Identify which cell holds the provided text, then report its (x, y) central coordinate. 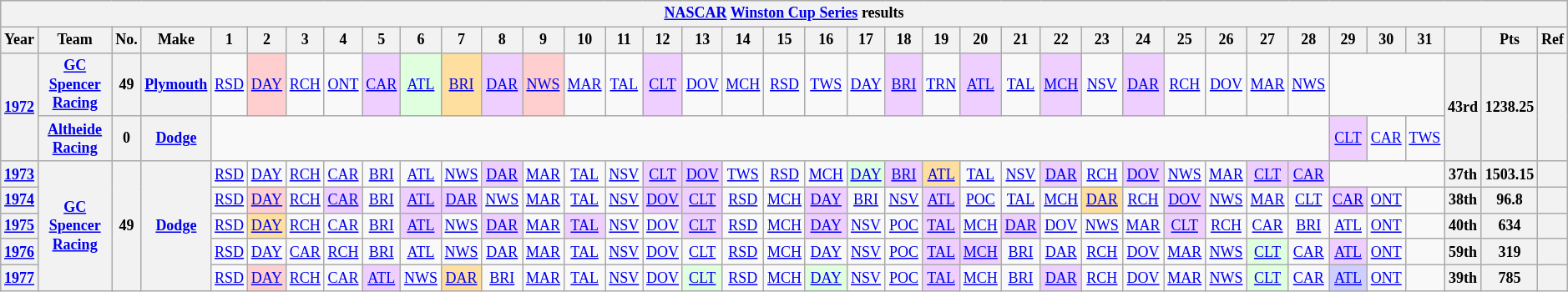
19 (942, 40)
Team (74, 40)
24 (1143, 40)
Make (176, 40)
27 (1267, 40)
38th (1463, 200)
15 (785, 40)
No. (127, 40)
3 (305, 40)
29 (1348, 40)
1238.25 (1510, 107)
39th (1463, 279)
1974 (20, 200)
18 (903, 40)
30 (1386, 40)
1977 (20, 279)
Year (20, 40)
21 (1020, 40)
634 (1510, 225)
43rd (1463, 107)
37th (1463, 174)
40th (1463, 225)
31 (1424, 40)
14 (743, 40)
13 (702, 40)
1976 (20, 252)
28 (1309, 40)
Plymouth (176, 84)
1503.15 (1510, 174)
Ref (1553, 40)
17 (866, 40)
Altheide Racing (74, 138)
9 (544, 40)
0 (127, 138)
7 (461, 40)
NASCAR Winston Cup Series results (784, 13)
8 (503, 40)
319 (1510, 252)
4 (343, 40)
16 (826, 40)
20 (980, 40)
23 (1102, 40)
25 (1185, 40)
11 (625, 40)
785 (1510, 279)
26 (1227, 40)
5 (382, 40)
22 (1061, 40)
1975 (20, 225)
Pts (1510, 40)
1972 (20, 107)
6 (421, 40)
1 (230, 40)
TRN (942, 84)
1973 (20, 174)
12 (663, 40)
59th (1463, 252)
2 (266, 40)
96.8 (1510, 200)
10 (584, 40)
